For the text-containing cell, return its midpoint in [X, Y] coordinate format. 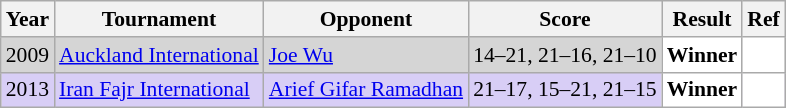
Iran Fajr International [159, 90]
Arief Gifar Ramadhan [366, 90]
Result [702, 19]
Year [28, 19]
Score [565, 19]
2009 [28, 55]
Tournament [159, 19]
14–21, 21–16, 21–10 [565, 55]
2013 [28, 90]
Auckland International [159, 55]
21–17, 15–21, 21–15 [565, 90]
Ref [763, 19]
Joe Wu [366, 55]
Opponent [366, 19]
